Pinpoint the cell where the given text exists, returning its [X, Y] midpoint coordinate. 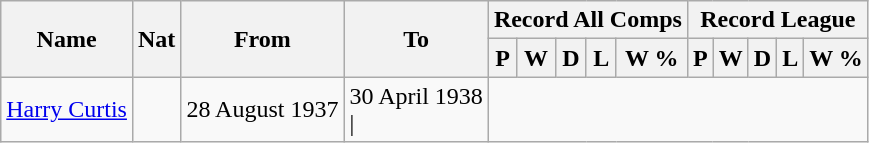
To [416, 39]
From [262, 39]
Record All Comps [588, 20]
Nat [156, 39]
Harry Curtis [67, 110]
30 April 1938| [416, 110]
Name [67, 39]
28 August 1937 [262, 110]
Record League [778, 20]
